Pinpoint the cell where the given text exists, returning its (x, y) midpoint coordinate. 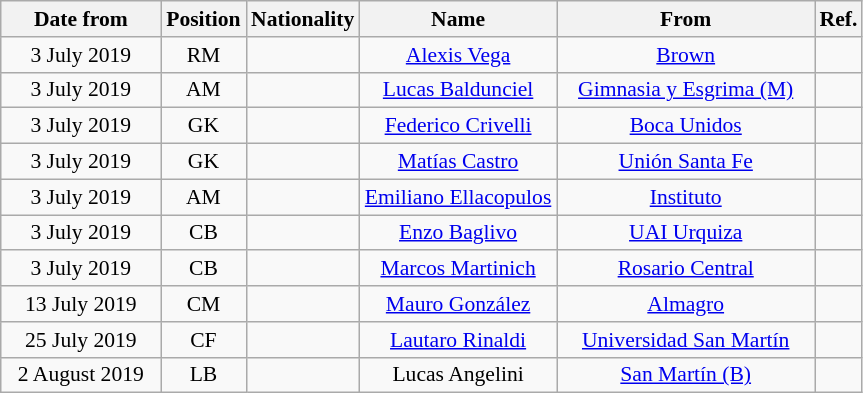
Lucas Angelini (458, 375)
Rosario Central (686, 269)
Marcos Martinich (458, 269)
Universidad San Martín (686, 340)
Boca Unidos (686, 126)
Enzo Baglivo (458, 233)
2 August 2019 (81, 375)
CM (204, 304)
UAI Urquiza (686, 233)
LB (204, 375)
Unión Santa Fe (686, 162)
Nationality (302, 19)
Date from (81, 19)
Emiliano Ellacopulos (458, 197)
CF (204, 340)
San Martín (B) (686, 375)
Ref. (839, 19)
Instituto (686, 197)
Lucas Baldunciel (458, 90)
Matías Castro (458, 162)
RM (204, 55)
Mauro González (458, 304)
Lautaro Rinaldi (458, 340)
Federico Crivelli (458, 126)
13 July 2019 (81, 304)
Brown (686, 55)
Gimnasia y Esgrima (M) (686, 90)
Name (458, 19)
Alexis Vega (458, 55)
Position (204, 19)
From (686, 19)
25 July 2019 (81, 340)
Almagro (686, 304)
